Capture the cell that displays the provided text and extract its (X, Y) central coordinate. 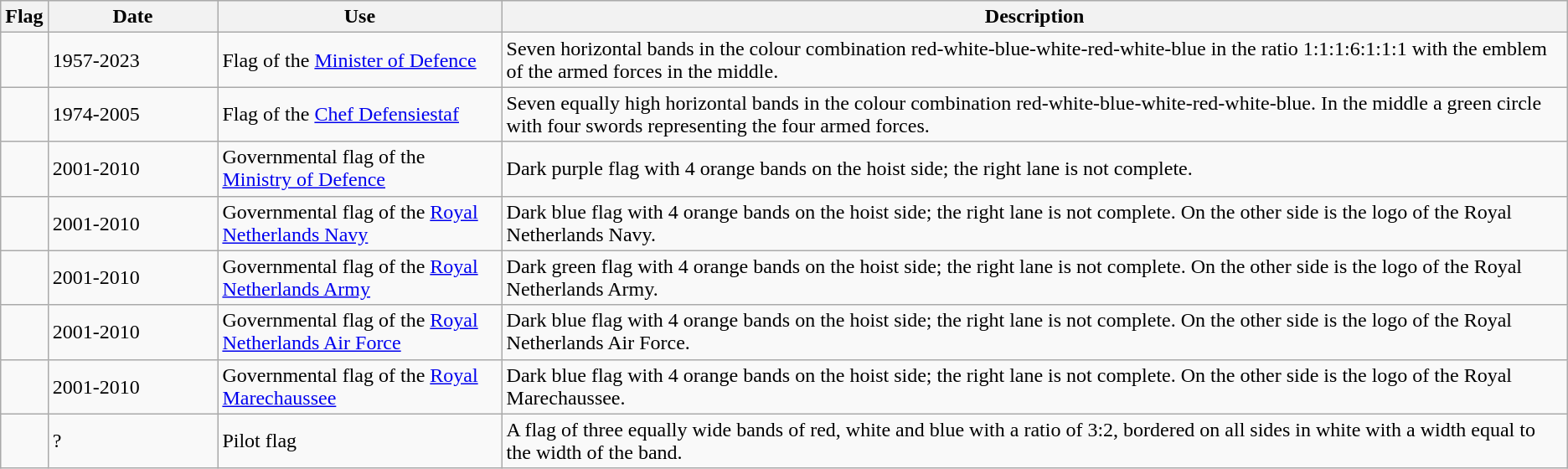
Dark purple flag with 4 orange bands on the hoist side; the right lane is not complete. (1034, 169)
Date (132, 17)
Governmental flag of the Royal Netherlands Army (360, 278)
Dark blue flag with 4 orange bands on the hoist side; the right lane is not complete. On the other side is the logo of the Royal Netherlands Navy. (1034, 223)
Description (1034, 17)
? (132, 441)
Flag (24, 17)
Dark green flag with 4 orange bands on the hoist side; the right lane is not complete. On the other side is the logo of the Royal Netherlands Army. (1034, 278)
Flag of the Chef Defensiestaf (360, 114)
Flag of the Minister of Defence (360, 60)
Pilot flag (360, 441)
Governmental flag of the Royal Netherlands Air Force (360, 332)
1957-2023 (132, 60)
Dark blue flag with 4 orange bands on the hoist side; the right lane is not complete. On the other side is the logo of the Royal Marechaussee. (1034, 387)
Use (360, 17)
Governmental flag of the Ministry of Defence (360, 169)
1974-2005 (132, 114)
Governmental flag of the Royal Netherlands Navy (360, 223)
Governmental flag of the Royal Marechaussee (360, 387)
